Output the [x, y] coordinate of the center of the cell containing the given text.  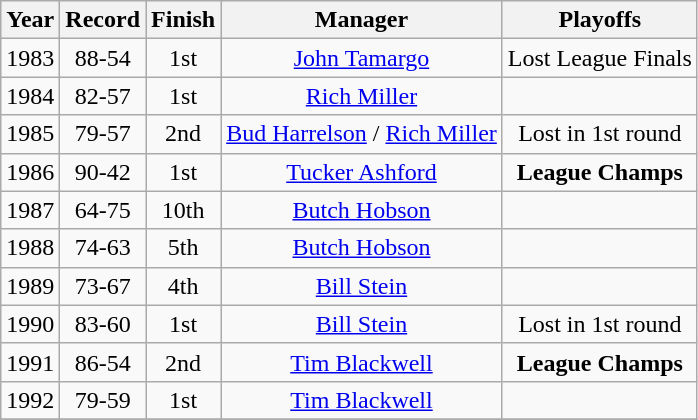
1992 [30, 400]
1990 [30, 324]
90-42 [103, 172]
1986 [30, 172]
82-57 [103, 96]
88-54 [103, 58]
Bud Harrelson / Rich Miller [362, 134]
Manager [362, 20]
74-63 [103, 248]
1983 [30, 58]
Year [30, 20]
1988 [30, 248]
1985 [30, 134]
79-59 [103, 400]
Playoffs [600, 20]
1984 [30, 96]
John Tamargo [362, 58]
86-54 [103, 362]
Record [103, 20]
73-67 [103, 286]
1987 [30, 210]
83-60 [103, 324]
Tucker Ashford [362, 172]
79-57 [103, 134]
1991 [30, 362]
Finish [184, 20]
1989 [30, 286]
Lost League Finals [600, 58]
64-75 [103, 210]
10th [184, 210]
4th [184, 286]
Rich Miller [362, 96]
5th [184, 248]
